Scan for the cell matching the given text and deliver its (x, y) coordinate at center. 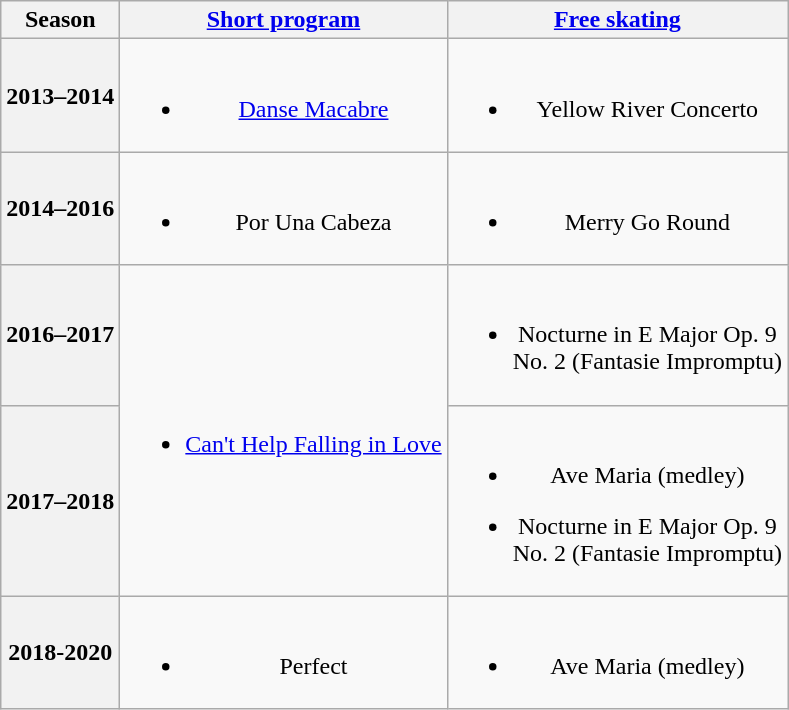
2018-2020 (60, 652)
Por Una Cabeza (284, 208)
Yellow River Concerto (617, 96)
Danse Macabre (284, 96)
2017–2018 (60, 500)
2016–2017 (60, 335)
Short program (284, 20)
Perfect (284, 652)
2013–2014 (60, 96)
Nocturne in E Major Op. 9 No. 2 (Fantasie Impromptu) (617, 335)
2014–2016 (60, 208)
Ave Maria (medley) (617, 652)
Can't Help Falling in Love (284, 430)
Season (60, 20)
Free skating (617, 20)
Merry Go Round (617, 208)
Ave Maria (medley) Nocturne in E Major Op. 9 No. 2 (Fantasie Impromptu) (617, 500)
